From the cell containing the given text, extract its center point as (X, Y) coordinate. 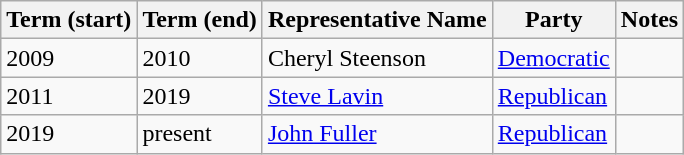
Steve Lavin (377, 96)
Term (end) (200, 20)
2009 (69, 58)
2011 (69, 96)
Cheryl Steenson (377, 58)
Party (554, 20)
2010 (200, 58)
Representative Name (377, 20)
present (200, 134)
Democratic (554, 58)
Notes (649, 20)
Term (start) (69, 20)
John Fuller (377, 134)
